Pinpoint the cell where the given text exists, returning its (X, Y) midpoint coordinate. 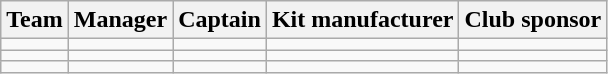
Team (35, 20)
Manager (120, 20)
Kit manufacturer (362, 20)
Captain (220, 20)
Club sponsor (533, 20)
